Extract the (x, y) coordinate from the center of the cell holding the provided text.  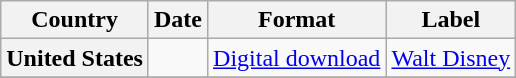
Format (297, 20)
Walt Disney (451, 58)
United States (75, 58)
Country (75, 20)
Label (451, 20)
Digital download (297, 58)
Date (178, 20)
